Return the [X, Y] coordinate for the center point of the cell that contains the specified text.  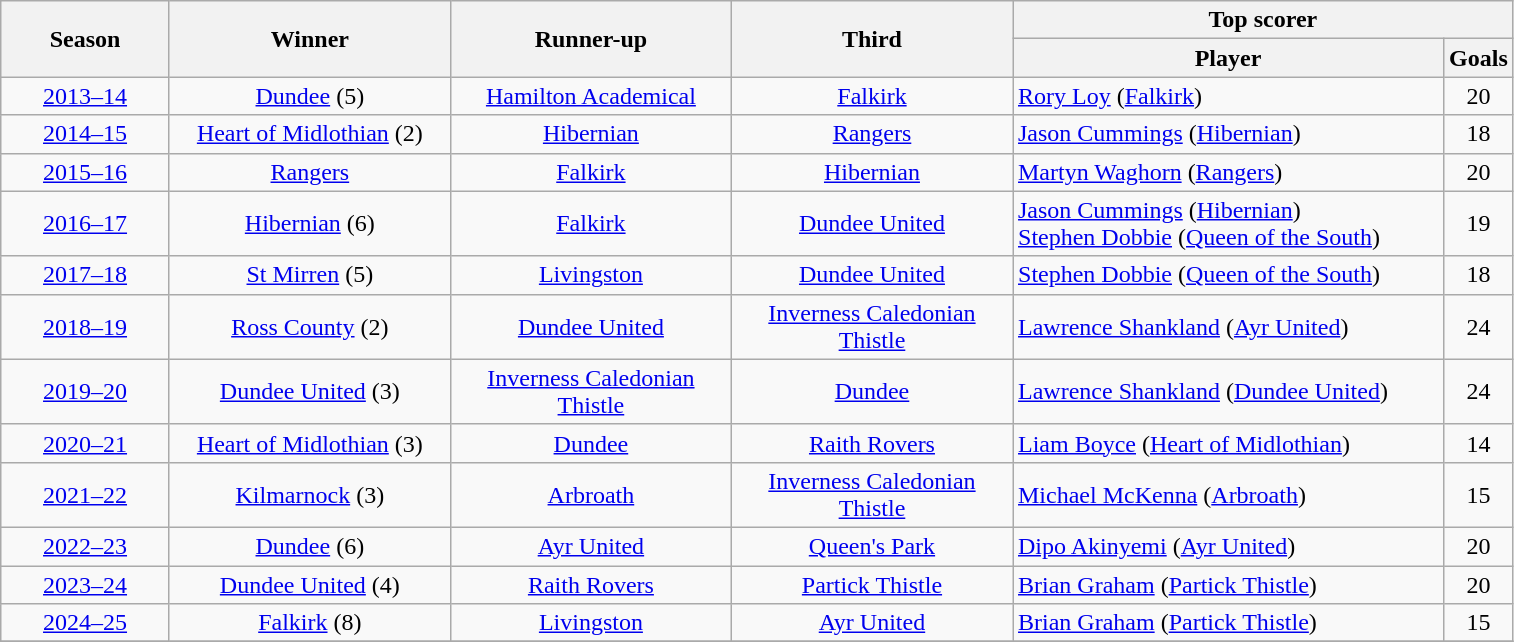
Dundee (5) [310, 96]
2024–25 [86, 623]
Hibernian (6) [310, 224]
19 [1479, 224]
Season [86, 39]
2020–21 [86, 443]
St Mirren (5) [310, 275]
Arbroath [590, 494]
Falkirk (8) [310, 623]
Stephen Dobbie (Queen of the South) [1228, 275]
Runner-up [590, 39]
2013–14 [86, 96]
2015–16 [86, 172]
Dundee United (4) [310, 585]
Kilmarnock (3) [310, 494]
14 [1479, 443]
Heart of Midlothian (3) [310, 443]
2021–22 [86, 494]
2016–17 [86, 224]
2014–15 [86, 134]
Third [872, 39]
Partick Thistle [872, 585]
Dundee United (3) [310, 392]
2018–19 [86, 326]
Queen's Park [872, 546]
Winner [310, 39]
Lawrence Shankland (Ayr United) [1228, 326]
2023–24 [86, 585]
Jason Cummings (Hibernian) [1228, 134]
Dipo Akinyemi (Ayr United) [1228, 546]
Goals [1479, 58]
Martyn Waghorn (Rangers) [1228, 172]
2017–18 [86, 275]
Top scorer [1262, 20]
Lawrence Shankland (Dundee United) [1228, 392]
Michael McKenna (Arbroath) [1228, 494]
Hamilton Academical [590, 96]
Heart of Midlothian (2) [310, 134]
2019–20 [86, 392]
Liam Boyce (Heart of Midlothian) [1228, 443]
2022–23 [86, 546]
Dundee (6) [310, 546]
Rory Loy (Falkirk) [1228, 96]
Ross County (2) [310, 326]
Player [1228, 58]
Jason Cummings (Hibernian)Stephen Dobbie (Queen of the South) [1228, 224]
